Locate the cell with the specified text and output its (x, y) center coordinate. 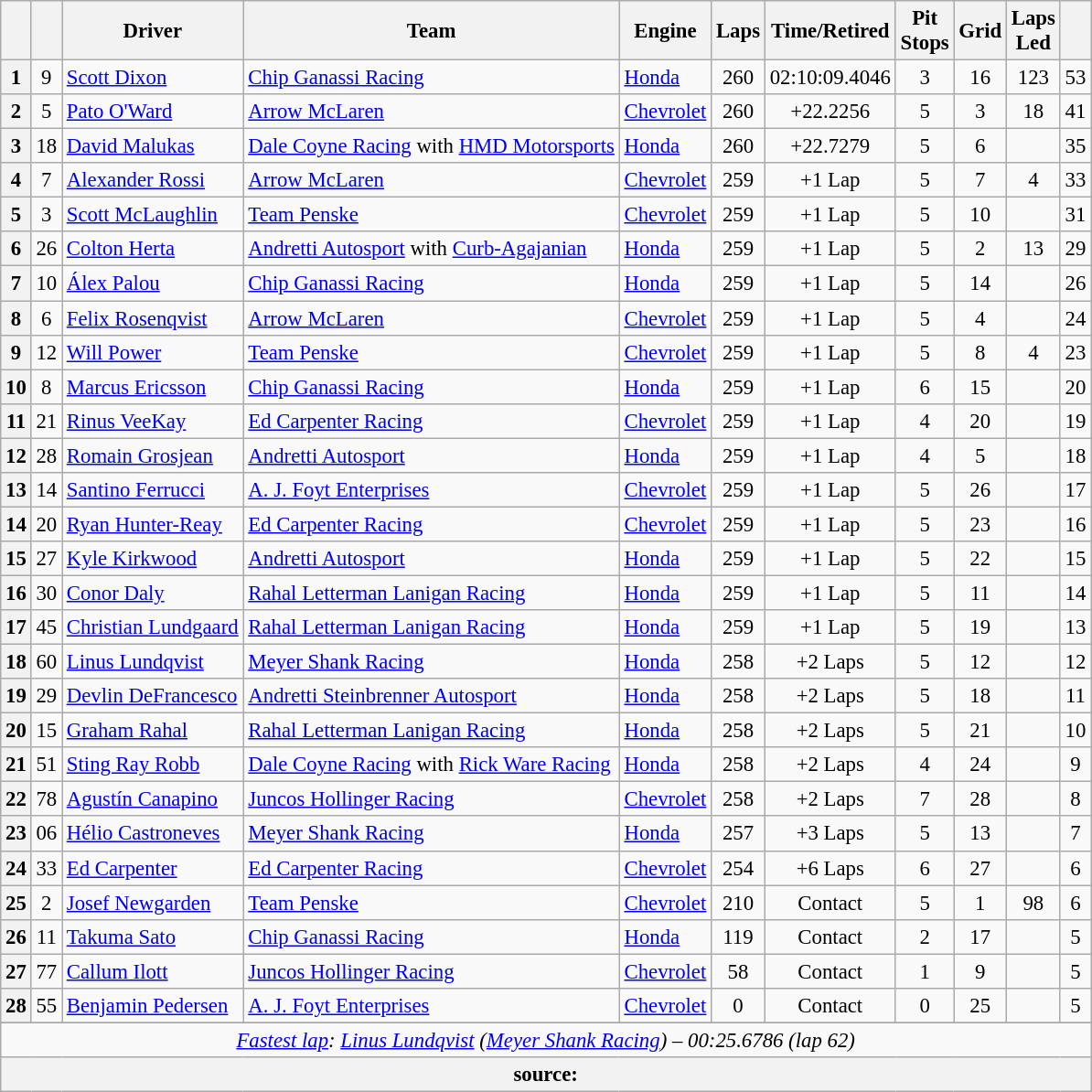
Laps (739, 31)
06 (46, 834)
35 (1076, 146)
Grid (980, 31)
Andretti Steinbrenner Autosport (432, 696)
Devlin DeFrancesco (154, 696)
Takuma Sato (154, 937)
41 (1076, 112)
Time/Retired (830, 31)
Graham Rahal (154, 731)
123 (1033, 78)
Linus Lundqvist (154, 662)
source: (546, 1075)
53 (1076, 78)
+22.2256 (830, 112)
Conor Daly (154, 593)
210 (739, 903)
Team (432, 31)
Romain Grosjean (154, 455)
Ryan Hunter-Reay (154, 524)
Callum Ilott (154, 971)
+22.7279 (830, 146)
30 (46, 593)
60 (46, 662)
Driver (154, 31)
55 (46, 1006)
98 (1033, 903)
Dale Coyne Racing with Rick Ware Racing (432, 765)
Scott Dixon (154, 78)
+3 Laps (830, 834)
Engine (665, 31)
Josef Newgarden (154, 903)
Alexander Rossi (154, 180)
119 (739, 937)
Dale Coyne Racing with HMD Motorsports (432, 146)
78 (46, 799)
Scott McLaughlin (154, 215)
Sting Ray Robb (154, 765)
254 (739, 868)
Ed Carpenter (154, 868)
Rinus VeeKay (154, 421)
257 (739, 834)
Benjamin Pedersen (154, 1006)
31 (1076, 215)
Will Power (154, 352)
Pato O'Ward (154, 112)
Álex Palou (154, 284)
LapsLed (1033, 31)
77 (46, 971)
Colton Herta (154, 250)
Kyle Kirkwood (154, 559)
Christian Lundgaard (154, 627)
Agustín Canapino (154, 799)
Fastest lap: Linus Lundqvist (Meyer Shank Racing) – 00:25.6786 (lap 62) (546, 1040)
Marcus Ericsson (154, 387)
Hélio Castroneves (154, 834)
45 (46, 627)
58 (739, 971)
David Malukas (154, 146)
+6 Laps (830, 868)
51 (46, 765)
PitStops (925, 31)
Santino Ferrucci (154, 490)
Felix Rosenqvist (154, 318)
Andretti Autosport with Curb-Agajanian (432, 250)
02:10:09.4046 (830, 78)
